Capture the cell that displays the provided text and extract its [X, Y] central coordinate. 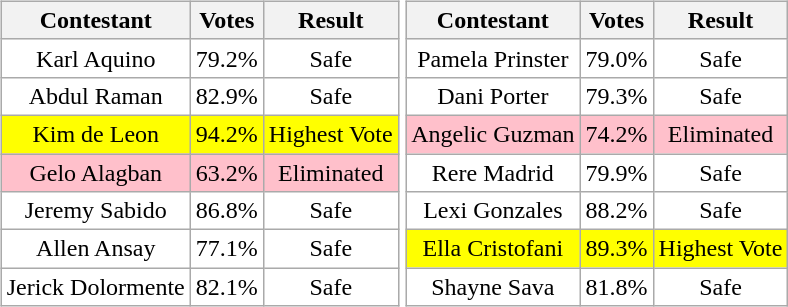
Lexi Gonzales [493, 211]
Jerick Dolormente [96, 287]
Gelo Alagban [96, 173]
94.2% [226, 134]
82.1% [226, 287]
81.8% [616, 287]
63.2% [226, 173]
86.8% [226, 211]
Rere Madrid [493, 173]
79.0% [616, 58]
Dani Porter [493, 96]
Jeremy Sabido [96, 211]
74.2% [616, 134]
Abdul Raman [96, 96]
Karl Aquino [96, 58]
89.3% [616, 249]
79.9% [616, 173]
Shayne Sava [493, 287]
Angelic Guzman [493, 134]
77.1% [226, 249]
82.9% [226, 96]
79.3% [616, 96]
Allen Ansay [96, 249]
Pamela Prinster [493, 58]
Ella Cristofani [493, 249]
88.2% [616, 211]
Kim de Leon [96, 134]
79.2% [226, 58]
